From the cell containing the given text, extract its center point as [x, y] coordinate. 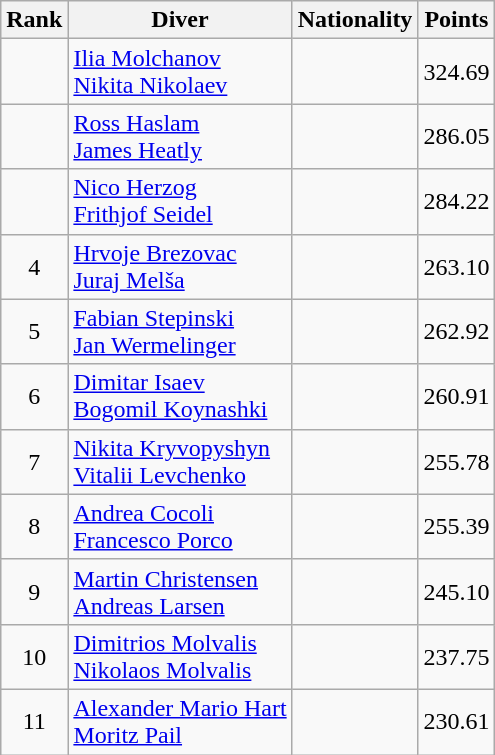
9 [34, 592]
284.22 [456, 202]
255.39 [456, 526]
237.75 [456, 656]
10 [34, 656]
Nationality [355, 20]
262.92 [456, 332]
Alexander Mario HartMoritz Pail [180, 722]
Andrea CocoliFrancesco Porco [180, 526]
6 [34, 396]
Dimitar IsaevBogomil Koynashki [180, 396]
Fabian StepinskiJan Wermelinger [180, 332]
7 [34, 462]
Hrvoje BrezovacJuraj Melša [180, 266]
11 [34, 722]
286.05 [456, 136]
263.10 [456, 266]
Points [456, 20]
Nikita KryvopyshynVitalii Levchenko [180, 462]
245.10 [456, 592]
Ilia MolchanovNikita Nikolaev [180, 72]
Dimitrios MolvalisNikolaos Molvalis [180, 656]
8 [34, 526]
Martin ChristensenAndreas Larsen [180, 592]
Diver [180, 20]
5 [34, 332]
Ross HaslamJames Heatly [180, 136]
Nico HerzogFrithjof Seidel [180, 202]
Rank [34, 20]
255.78 [456, 462]
260.91 [456, 396]
230.61 [456, 722]
4 [34, 266]
324.69 [456, 72]
